For the text-containing cell, return its midpoint in (X, Y) coordinate format. 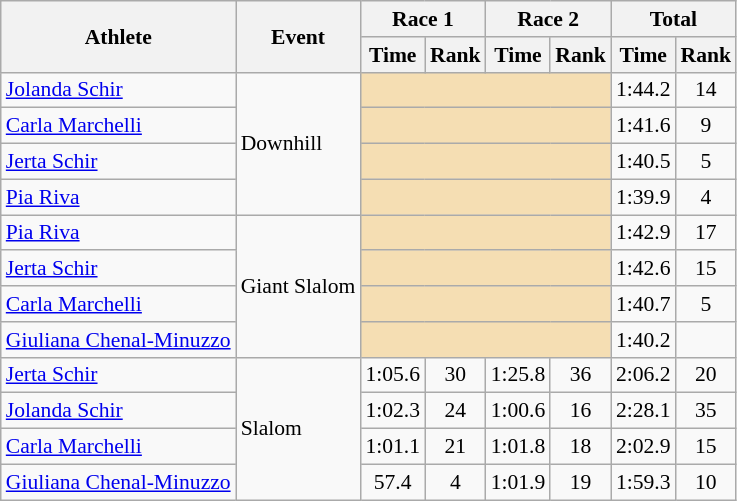
1:05.6 (392, 375)
1:01.8 (518, 447)
35 (706, 411)
1:40.5 (644, 162)
19 (580, 482)
14 (706, 90)
2:28.1 (644, 411)
1:42.6 (644, 269)
21 (456, 447)
1:01.1 (392, 447)
1:02.3 (392, 411)
1:40.2 (644, 340)
57.4 (392, 482)
20 (706, 375)
Race 1 (422, 19)
Giant Slalom (298, 286)
1:44.2 (644, 90)
16 (580, 411)
30 (456, 375)
2:06.2 (644, 375)
Downhill (298, 143)
Slalom (298, 428)
24 (456, 411)
17 (706, 233)
36 (580, 375)
1:41.6 (644, 126)
10 (706, 482)
1:39.9 (644, 197)
Race 2 (548, 19)
18 (580, 447)
1:25.8 (518, 375)
9 (706, 126)
1:00.6 (518, 411)
Total (674, 19)
1:01.9 (518, 482)
2:02.9 (644, 447)
1:59.3 (644, 482)
Athlete (118, 36)
1:40.7 (644, 304)
Event (298, 36)
1:42.9 (644, 233)
